For the text-containing cell, return its midpoint in (x, y) coordinate format. 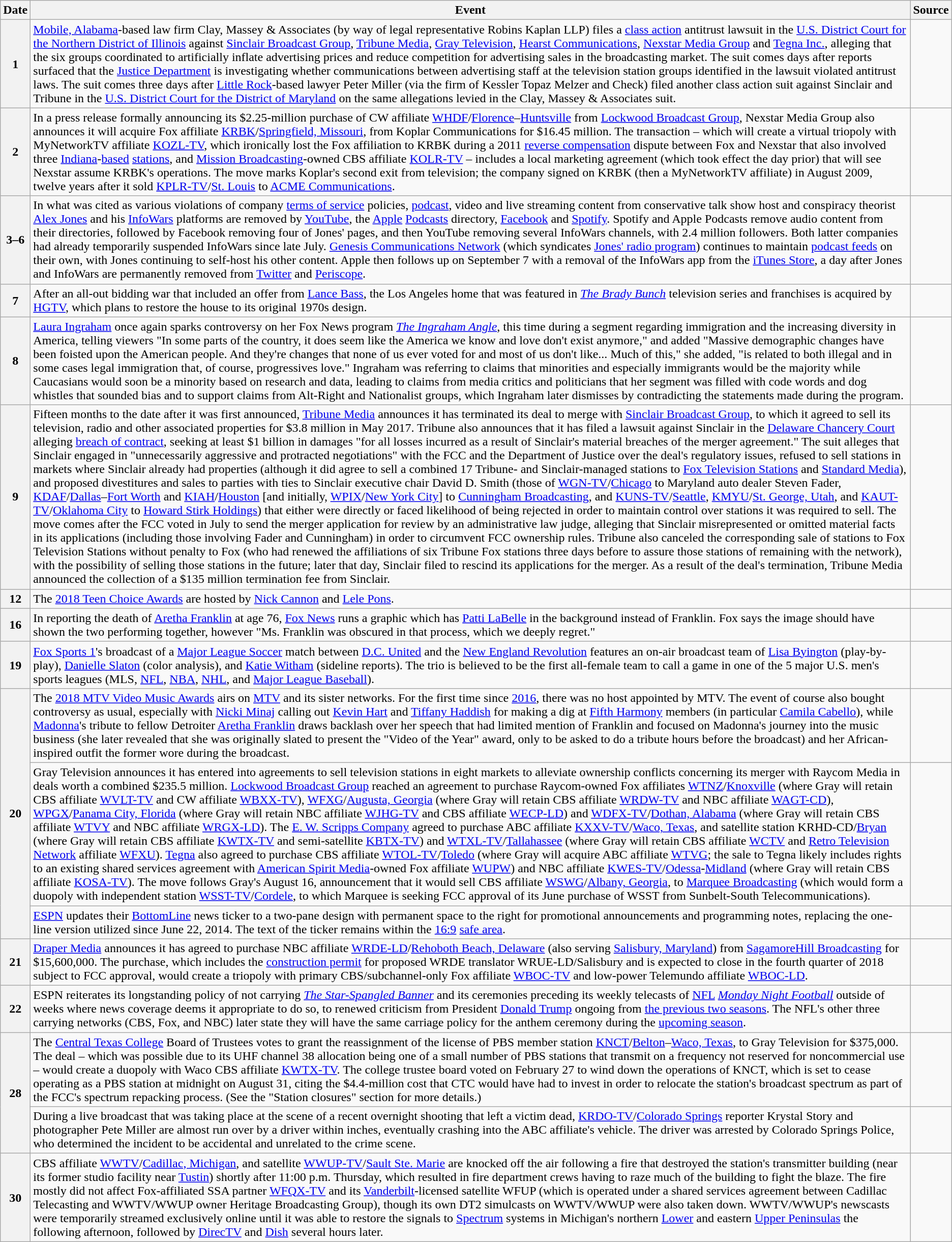
30 (15, 1197)
Date (15, 10)
7 (15, 300)
2 (15, 152)
22 (15, 1009)
Source (931, 10)
3–6 (15, 240)
16 (15, 625)
Event (470, 10)
20 (15, 813)
8 (15, 361)
28 (15, 1093)
19 (15, 665)
12 (15, 599)
9 (15, 497)
21 (15, 962)
The 2018 Teen Choice Awards are hosted by Nick Cannon and Lele Pons. (470, 599)
1 (15, 64)
